Scan for the cell matching the given text and deliver its (X, Y) coordinate at center. 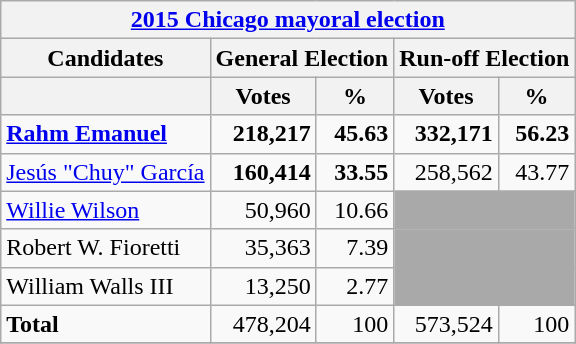
Candidates (106, 58)
218,217 (263, 134)
10.66 (355, 210)
2.77 (355, 286)
258,562 (446, 172)
13,250 (263, 286)
573,524 (446, 324)
Jesús "Chuy" García (106, 172)
43.77 (536, 172)
50,960 (263, 210)
160,414 (263, 172)
Rahm Emanuel (106, 134)
General Election (302, 58)
2015 Chicago mayoral election (288, 20)
Willie Wilson (106, 210)
Total (106, 324)
478,204 (263, 324)
Robert W. Fioretti (106, 248)
56.23 (536, 134)
33.55 (355, 172)
332,171 (446, 134)
Run-off Election (484, 58)
7.39 (355, 248)
45.63 (355, 134)
William Walls III (106, 286)
35,363 (263, 248)
